Extract the (X, Y) coordinate from the center of the cell holding the provided text.  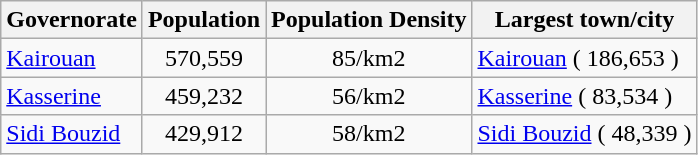
85/km2 (369, 58)
Kasserine ( 83,534 ) (584, 96)
Kasserine (72, 96)
Population Density (369, 20)
Population (204, 20)
Sidi Bouzid (72, 134)
Kairouan (72, 58)
58/km2 (369, 134)
570,559 (204, 58)
459,232 (204, 96)
Largest town/city (584, 20)
Kairouan ( 186,653 ) (584, 58)
Sidi Bouzid ( 48,339 ) (584, 134)
429,912 (204, 134)
56/km2 (369, 96)
Governorate (72, 20)
